Determine the (x, y) coordinate at the center of the cell enclosing the given text.  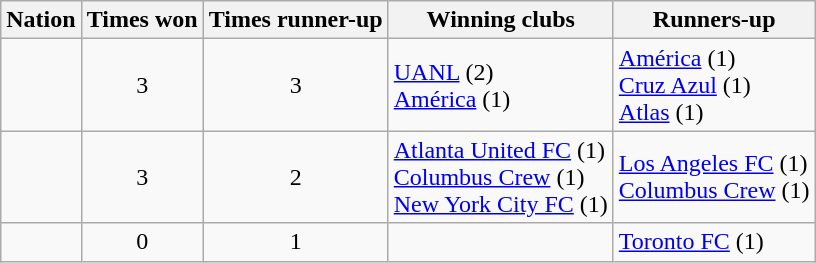
0 (142, 242)
Times won (142, 20)
2 (296, 177)
Winning clubs (500, 20)
Nation (41, 20)
Los Angeles FC (1) Columbus Crew (1) (714, 177)
Atlanta United FC (1)Columbus Crew (1)New York City FC (1) (500, 177)
Times runner-up (296, 20)
UANL (2) América (1) (500, 85)
América (1)Cruz Azul (1)Atlas (1) (714, 85)
1 (296, 242)
Runners-up (714, 20)
Toronto FC (1) (714, 242)
